For the text-containing cell, return its midpoint in [X, Y] coordinate format. 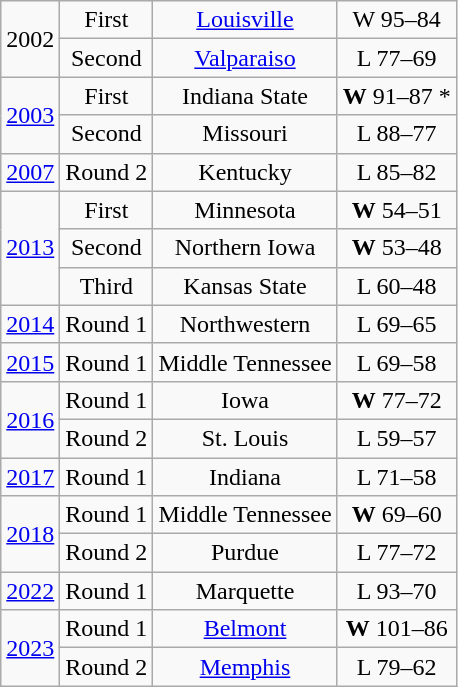
Valparaiso [245, 58]
W 77–72 [396, 400]
2013 [30, 248]
L 85–82 [396, 172]
Memphis [245, 667]
2003 [30, 115]
Northwestern [245, 324]
2022 [30, 591]
Kansas State [245, 286]
2017 [30, 477]
2014 [30, 324]
Missouri [245, 134]
W 101–86 [396, 629]
Kentucky [245, 172]
Iowa [245, 400]
Marquette [245, 591]
Louisville [245, 20]
2016 [30, 419]
W 54–51 [396, 210]
L 69–58 [396, 362]
Purdue [245, 553]
Indiana State [245, 96]
L 77–69 [396, 58]
2015 [30, 362]
2018 [30, 534]
Minnesota [245, 210]
2007 [30, 172]
Belmont [245, 629]
Third [106, 286]
St. Louis [245, 438]
2002 [30, 39]
L 77–72 [396, 553]
W 95–84 [396, 20]
Indiana [245, 477]
2023 [30, 648]
L 79–62 [396, 667]
W 53–48 [396, 248]
W 91–87 * [396, 96]
L 69–65 [396, 324]
L 93–70 [396, 591]
L 88–77 [396, 134]
L 59–57 [396, 438]
W 69–60 [396, 515]
L 71–58 [396, 477]
L 60–48 [396, 286]
Northern Iowa [245, 248]
